Return (X, Y) of the center of cell containing provided text 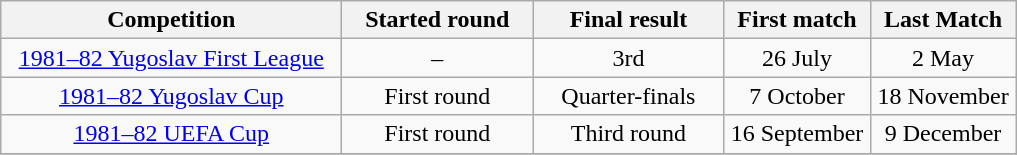
Started round (438, 20)
Last Match (943, 20)
Final result (628, 20)
26 July (797, 58)
7 October (797, 96)
16 September (797, 134)
2 May (943, 58)
First match (797, 20)
18 November (943, 96)
Quarter-finals (628, 96)
9 December (943, 134)
Competition (172, 20)
1981–82 UEFA Cup (172, 134)
1981–82 Yugoslav First League (172, 58)
1981–82 Yugoslav Cup (172, 96)
– (438, 58)
Third round (628, 134)
3rd (628, 58)
